Capture the cell that displays the provided text and extract its (x, y) central coordinate. 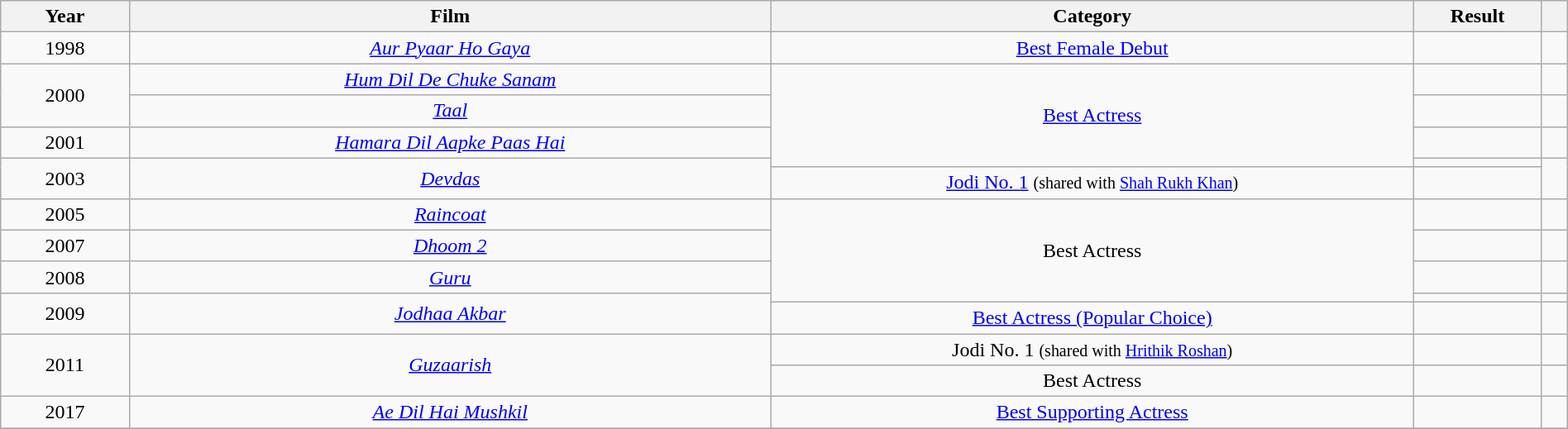
2001 (65, 142)
Category (1092, 17)
2007 (65, 245)
Taal (450, 111)
Jodi No. 1 (shared with Shah Rukh Khan) (1092, 183)
2011 (65, 365)
Jodi No. 1 (shared with Hrithik Roshan) (1092, 350)
Aur Pyaar Ho Gaya (450, 48)
2009 (65, 312)
Best Female Debut (1092, 48)
Hamara Dil Aapke Paas Hai (450, 142)
2003 (65, 179)
2005 (65, 214)
Dhoom 2 (450, 245)
Jodhaa Akbar (450, 312)
2008 (65, 277)
Ae Dil Hai Mushkil (450, 412)
Best Supporting Actress (1092, 412)
Hum Dil De Chuke Sanam (450, 79)
Year (65, 17)
Raincoat (450, 214)
Best Actress (Popular Choice) (1092, 317)
Result (1477, 17)
Guzaarish (450, 365)
2000 (65, 95)
2017 (65, 412)
1998 (65, 48)
Film (450, 17)
Devdas (450, 179)
Guru (450, 277)
